Return the [x, y] coordinate for the center point of the cell that contains the specified text.  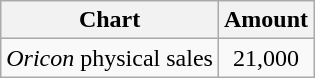
Chart [110, 20]
21,000 [266, 58]
Oricon physical sales [110, 58]
Amount [266, 20]
